From the cell containing the given text, extract its center point as (x, y) coordinate. 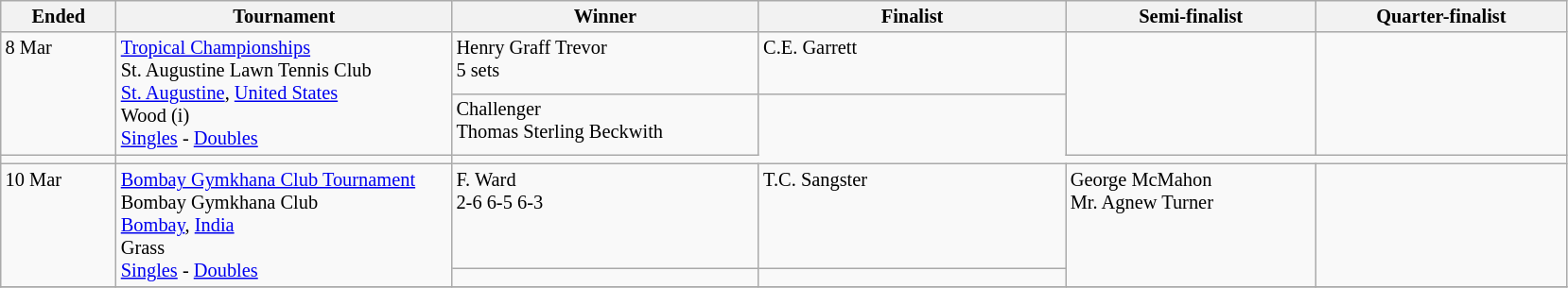
Ended (59, 16)
Challenger Thomas Sterling Beckwith (605, 125)
Finalist (912, 16)
Semi-finalist (1192, 16)
F. Ward2-6 6-5 6-3 (605, 215)
George McMahon Mr. Agnew Turner (1192, 225)
Bombay Gymkhana Club TournamentBombay Gymkhana Club Bombay, IndiaGrass Singles - Doubles (284, 225)
Tropical ChampionshipsSt. Augustine Lawn Tennis ClubSt. Augustine, United StatesWood (i) Singles - Doubles (284, 93)
Quarter-finalist (1441, 16)
Winner (605, 16)
Henry Graff Trevor5 sets (605, 62)
8 Mar (59, 93)
T.C. Sangster (912, 215)
C.E. Garrett (912, 62)
Tournament (284, 16)
10 Mar (59, 225)
